Search for the cell housing the specified text and yield its [X, Y] center coordinate. 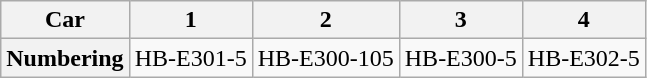
HB-E302-5 [584, 58]
4 [584, 20]
Car [65, 20]
HB-E300-105 [326, 58]
Numbering [65, 58]
2 [326, 20]
HB-E301-5 [190, 58]
HB-E300-5 [460, 58]
3 [460, 20]
1 [190, 20]
